Scan for the cell matching the given text and deliver its (x, y) coordinate at center. 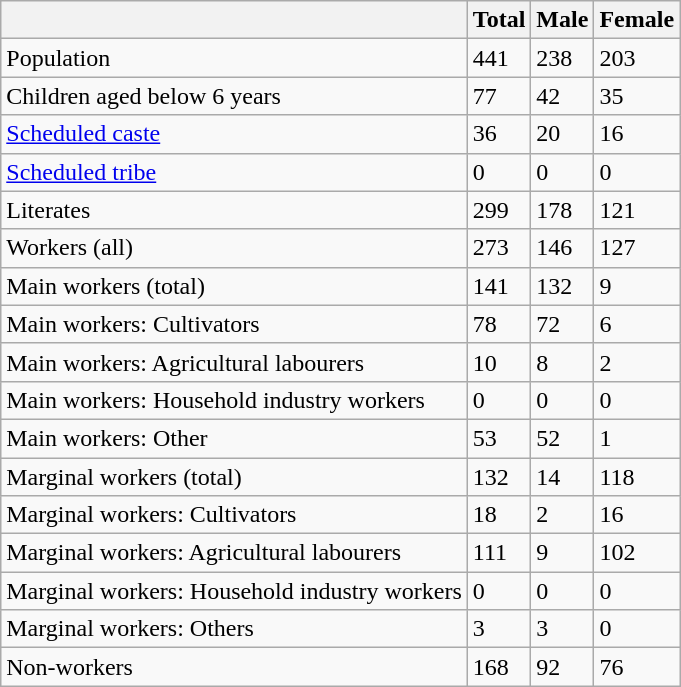
Literates (234, 210)
53 (499, 438)
14 (562, 477)
42 (562, 96)
121 (637, 210)
Main workers: Agricultural labourers (234, 362)
77 (499, 96)
102 (637, 553)
Main workers: Other (234, 438)
Marginal workers: Cultivators (234, 515)
Marginal workers: Household industry workers (234, 591)
Female (637, 20)
Scheduled caste (234, 134)
299 (499, 210)
127 (637, 248)
76 (637, 667)
273 (499, 248)
146 (562, 248)
Children aged below 6 years (234, 96)
Scheduled tribe (234, 172)
8 (562, 362)
238 (562, 58)
Marginal workers: Others (234, 629)
35 (637, 96)
Main workers (total) (234, 286)
52 (562, 438)
203 (637, 58)
168 (499, 667)
92 (562, 667)
Total (499, 20)
78 (499, 324)
Marginal workers: Agricultural labourers (234, 553)
Main workers: Household industry workers (234, 400)
1 (637, 438)
36 (499, 134)
20 (562, 134)
118 (637, 477)
10 (499, 362)
Population (234, 58)
Male (562, 20)
141 (499, 286)
Workers (all) (234, 248)
111 (499, 553)
72 (562, 324)
Non-workers (234, 667)
6 (637, 324)
Marginal workers (total) (234, 477)
178 (562, 210)
441 (499, 58)
Main workers: Cultivators (234, 324)
18 (499, 515)
